Capture the cell that displays the provided text and extract its [x, y] central coordinate. 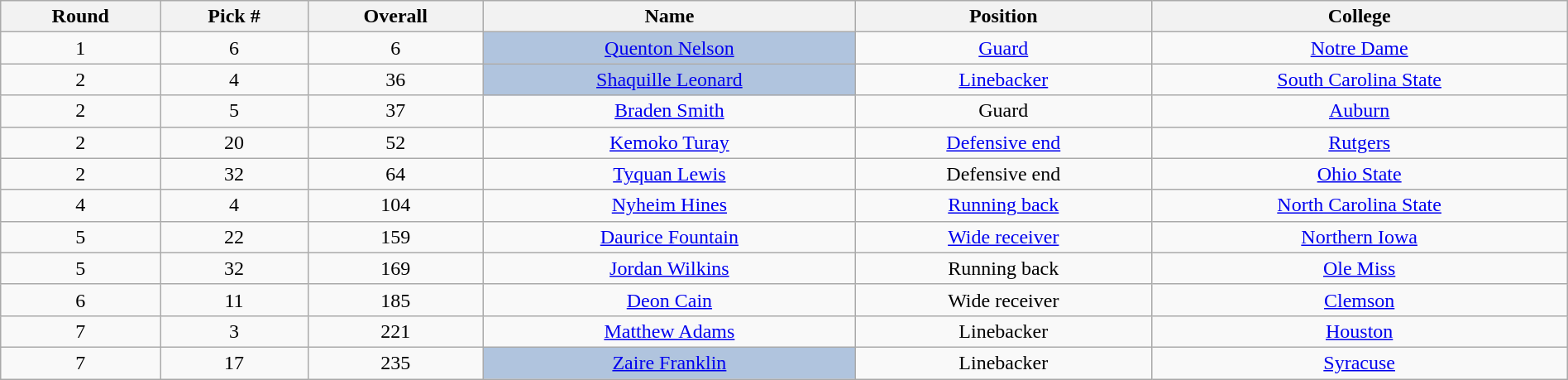
Pick # [234, 17]
Overall [395, 17]
185 [395, 300]
North Carolina State [1360, 205]
Shaquille Leonard [669, 79]
3 [234, 331]
235 [395, 363]
Braden Smith [669, 111]
Round [81, 17]
Kemoko Turay [669, 142]
159 [395, 237]
Ole Miss [1360, 268]
Daurice Fountain [669, 237]
Tyquan Lewis [669, 174]
36 [395, 79]
Deon Cain [669, 300]
Houston [1360, 331]
20 [234, 142]
22 [234, 237]
Rutgers [1360, 142]
169 [395, 268]
Auburn [1360, 111]
37 [395, 111]
Matthew Adams [669, 331]
Name [669, 17]
64 [395, 174]
Jordan Wilkins [669, 268]
South Carolina State [1360, 79]
17 [234, 363]
Zaire Franklin [669, 363]
College [1360, 17]
Clemson [1360, 300]
104 [395, 205]
52 [395, 142]
221 [395, 331]
Nyheim Hines [669, 205]
Position [1004, 17]
Northern Iowa [1360, 237]
Syracuse [1360, 363]
11 [234, 300]
Notre Dame [1360, 48]
Quenton Nelson [669, 48]
Ohio State [1360, 174]
1 [81, 48]
